Extract the (x, y) coordinate from the center of the cell holding the provided text.  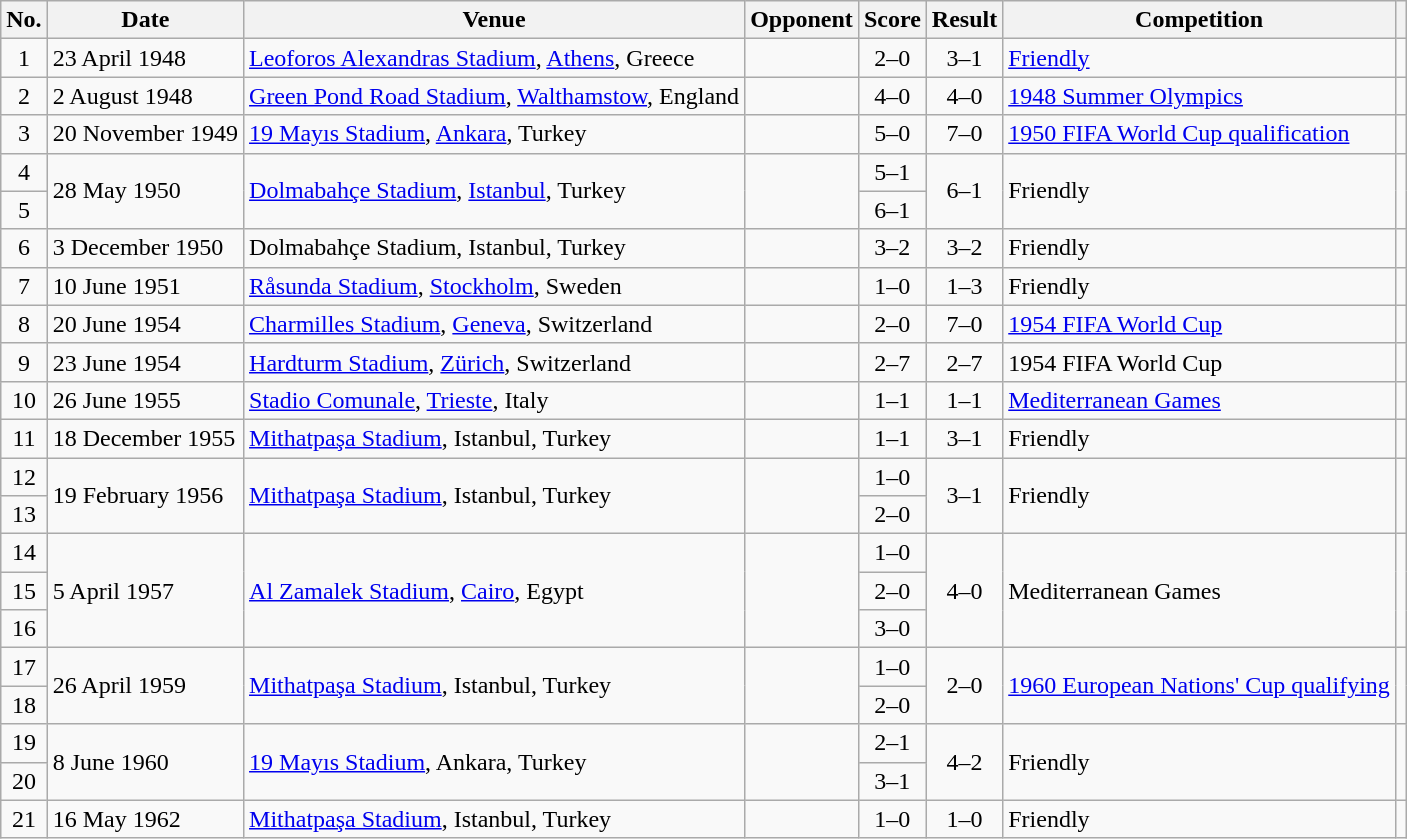
4 (24, 172)
2–1 (892, 743)
Stadio Comunale, Trieste, Italy (494, 400)
21 (24, 819)
Score (892, 20)
5–0 (892, 134)
8 (24, 324)
Date (145, 20)
1950 FIFA World Cup qualification (1200, 134)
26 April 1959 (145, 686)
19 February 1956 (145, 496)
5–1 (892, 172)
15 (24, 591)
1960 European Nations' Cup qualifying (1200, 686)
4–2 (964, 762)
18 December 1955 (145, 438)
1–3 (964, 286)
14 (24, 553)
2 (24, 96)
No. (24, 20)
26 June 1955 (145, 400)
2 August 1948 (145, 96)
1 (24, 58)
Leoforos Alexandras Stadium, Athens, Greece (494, 58)
12 (24, 477)
3 December 1950 (145, 248)
1948 Summer Olympics (1200, 96)
17 (24, 667)
Charmilles Stadium, Geneva, Switzerland (494, 324)
3–0 (892, 629)
Competition (1200, 20)
5 (24, 210)
Opponent (802, 20)
19 (24, 743)
23 June 1954 (145, 362)
Result (964, 20)
20 November 1949 (145, 134)
13 (24, 515)
Green Pond Road Stadium, Walthamstow, England (494, 96)
28 May 1950 (145, 191)
7 (24, 286)
6 (24, 248)
3 (24, 134)
8 June 1960 (145, 762)
Al Zamalek Stadium, Cairo, Egypt (494, 591)
11 (24, 438)
Hardturm Stadium, Zürich, Switzerland (494, 362)
18 (24, 705)
16 May 1962 (145, 819)
Venue (494, 20)
10 (24, 400)
23 April 1948 (145, 58)
Råsunda Stadium, Stockholm, Sweden (494, 286)
20 June 1954 (145, 324)
16 (24, 629)
9 (24, 362)
10 June 1951 (145, 286)
5 April 1957 (145, 591)
20 (24, 781)
